Locate the cell with the specified text and output its [X, Y] center coordinate. 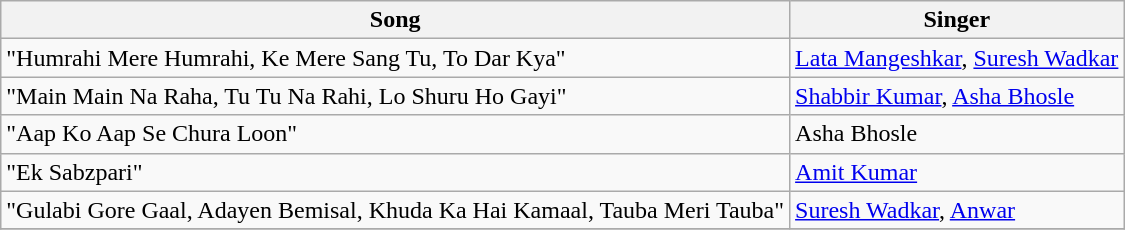
"Ek Sabzpari" [396, 172]
"Aap Ko Aap Se Chura Loon" [396, 134]
"Main Main Na Raha, Tu Tu Na Rahi, Lo Shuru Ho Gayi" [396, 96]
Amit Kumar [957, 172]
"Gulabi Gore Gaal, Adayen Bemisal, Khuda Ka Hai Kamaal, Tauba Meri Tauba" [396, 210]
Shabbir Kumar, Asha Bhosle [957, 96]
"Humrahi Mere Humrahi, Ke Mere Sang Tu, To Dar Kya" [396, 58]
Singer [957, 20]
Asha Bhosle [957, 134]
Lata Mangeshkar, Suresh Wadkar [957, 58]
Song [396, 20]
Suresh Wadkar, Anwar [957, 210]
